Determine the [x, y] coordinate at the center of the cell enclosing the given text.  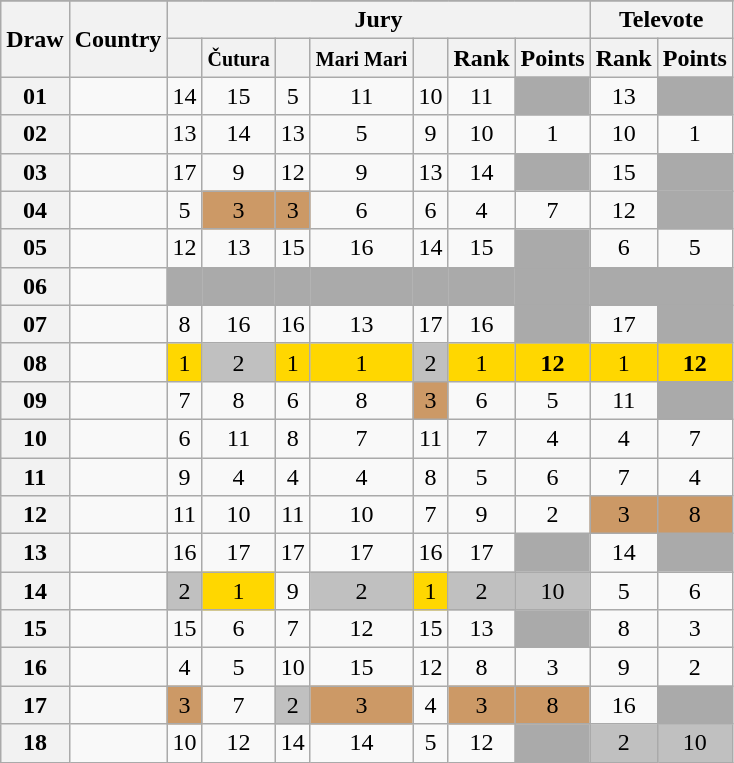
Country [118, 39]
04 [35, 210]
01 [35, 96]
Draw [35, 39]
Jury [378, 20]
02 [35, 134]
Čutura [238, 58]
08 [35, 362]
Televote [661, 20]
03 [35, 172]
09 [35, 400]
06 [35, 286]
07 [35, 324]
05 [35, 248]
Mari Mari [362, 58]
18 [35, 743]
